For the text-containing cell, return its midpoint in [x, y] coordinate format. 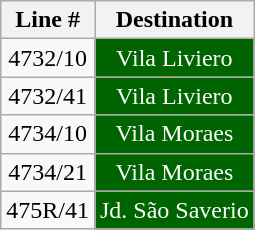
4734/21 [48, 172]
4732/10 [48, 58]
475R/41 [48, 210]
Destination [174, 20]
Jd. São Saverio [174, 210]
4732/41 [48, 96]
Line # [48, 20]
4734/10 [48, 134]
